Locate the cell with the specified text and output its [x, y] center coordinate. 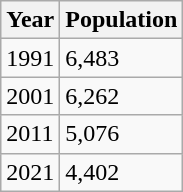
1991 [30, 58]
2021 [30, 172]
4,402 [122, 172]
6,483 [122, 58]
5,076 [122, 134]
6,262 [122, 96]
2001 [30, 96]
Population [122, 20]
2011 [30, 134]
Year [30, 20]
